Return the [x, y] coordinate for the center point of the cell that contains the specified text.  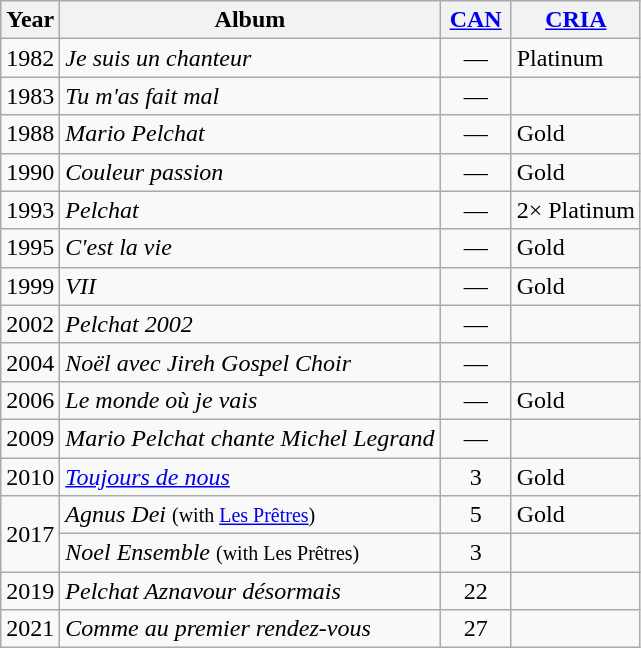
CAN [476, 20]
1988 [30, 134]
VII [250, 286]
Agnus Dei (with Les Prêtres) [250, 515]
Mario Pelchat [250, 134]
2006 [30, 400]
22 [476, 591]
1990 [30, 172]
Pelchat [250, 210]
2004 [30, 362]
2021 [30, 629]
C'est la vie [250, 248]
CRIA [576, 20]
Platinum [576, 58]
1993 [30, 210]
Noel Ensemble (with Les Prêtres) [250, 553]
Comme au premier rendez-vous [250, 629]
Mario Pelchat chante Michel Legrand [250, 438]
1995 [30, 248]
Je suis un chanteur [250, 58]
Le monde où je vais [250, 400]
Pelchat 2002 [250, 324]
Year [30, 20]
Noël avec Jireh Gospel Choir [250, 362]
2019 [30, 591]
Couleur passion [250, 172]
Toujours de nous [250, 477]
2010 [30, 477]
27 [476, 629]
2009 [30, 438]
1983 [30, 96]
1999 [30, 286]
2× Platinum [576, 210]
Pelchat Aznavour désormais [250, 591]
2002 [30, 324]
2017 [30, 534]
Album [250, 20]
Tu m'as fait mal [250, 96]
5 [476, 515]
1982 [30, 58]
